Detect which cell encompasses the target text, then output its (X, Y) center coordinate. 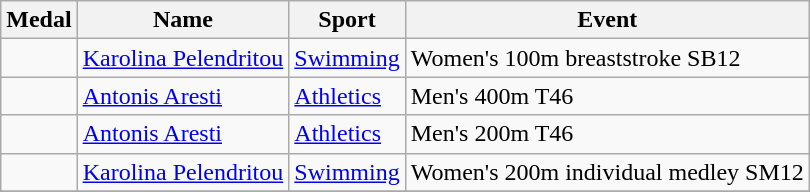
Event (607, 20)
Men's 200m T46 (607, 134)
Women's 100m breaststroke SB12 (607, 58)
Medal (39, 20)
Women's 200m individual medley SM12 (607, 172)
Name (183, 20)
Men's 400m T46 (607, 96)
Sport (347, 20)
